Detect which cell encompasses the target text, then output its [x, y] center coordinate. 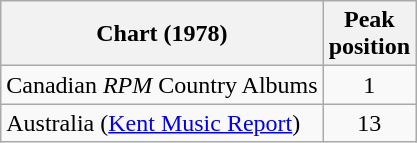
13 [369, 123]
1 [369, 85]
Canadian RPM Country Albums [162, 85]
Australia (Kent Music Report) [162, 123]
Chart (1978) [162, 34]
Peakposition [369, 34]
